Search for the cell housing the specified text and yield its (X, Y) center coordinate. 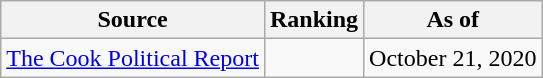
October 21, 2020 (453, 58)
As of (453, 20)
Source (133, 20)
The Cook Political Report (133, 58)
Ranking (314, 20)
